For the text-containing cell, return its midpoint in [x, y] coordinate format. 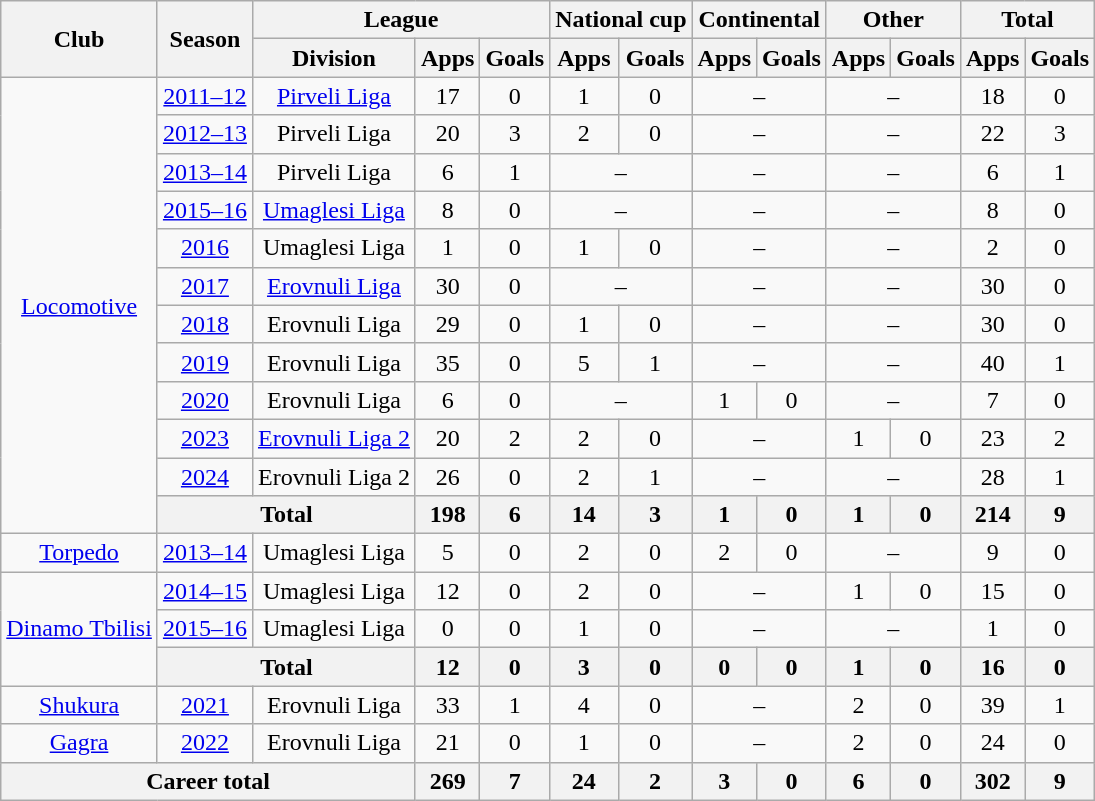
39 [992, 705]
29 [447, 324]
2016 [204, 248]
28 [992, 477]
2024 [204, 477]
4 [584, 705]
22 [992, 134]
2011–12 [204, 96]
Other [893, 20]
17 [447, 96]
2020 [204, 400]
Season [204, 39]
23 [992, 438]
2019 [204, 362]
33 [447, 705]
Career total [208, 781]
Torpedo [80, 553]
16 [992, 667]
15 [992, 591]
14 [584, 515]
269 [447, 781]
198 [447, 515]
35 [447, 362]
Club [80, 39]
2022 [204, 743]
214 [992, 515]
2018 [204, 324]
Dinamo Tbilisi [80, 629]
18 [992, 96]
Shukura [80, 705]
League [400, 20]
2023 [204, 438]
21 [447, 743]
40 [992, 362]
2021 [204, 705]
Gagra [80, 743]
Locomotive [80, 306]
Division [334, 58]
2017 [204, 286]
302 [992, 781]
National cup [621, 20]
2014–15 [204, 591]
Continental [759, 20]
2012–13 [204, 134]
26 [447, 477]
